Capture the cell that displays the provided text and extract its [X, Y] central coordinate. 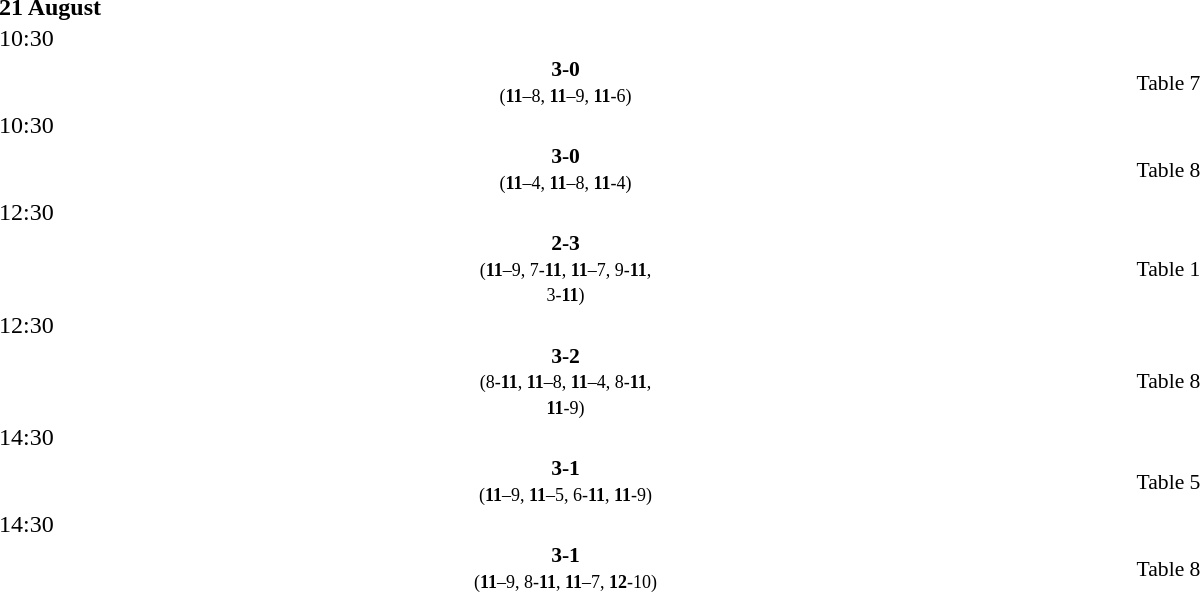
2-3 (11–9, 7-11, 11–7, 9-11, 3-11) [566, 269]
3-1 (11–9, 11–5, 6-11, 11-9) [566, 481]
3-0 (11–4, 11–8, 11-4) [566, 169]
3-0 (11–8, 11–9, 11-6) [566, 82]
3-2 (8-11, 11–8, 11–4, 8-11, 11-9) [566, 382]
